Extract the (x, y) coordinate from the center of the cell holding the provided text.  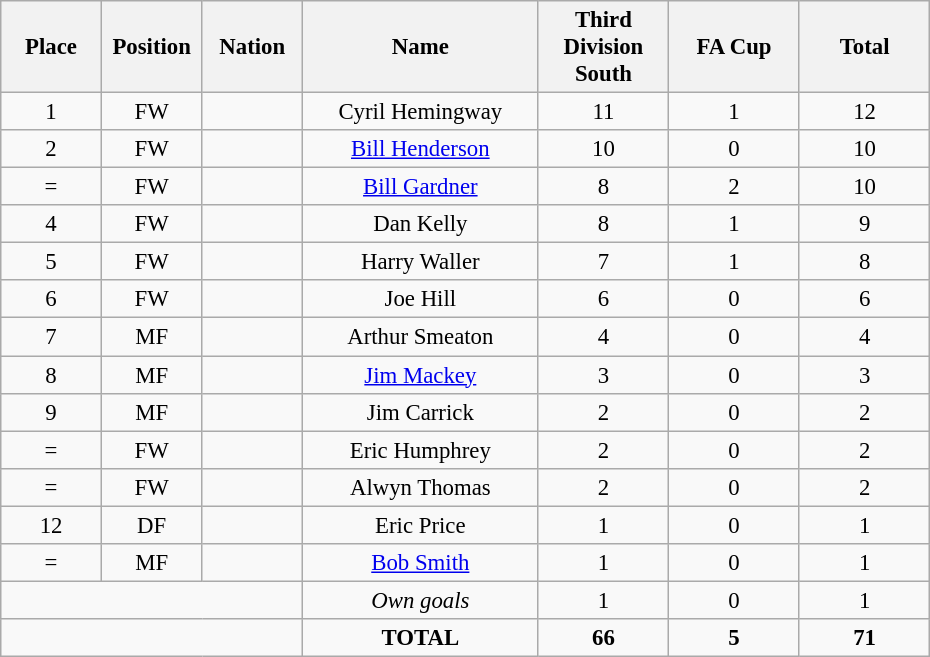
FA Cup (734, 47)
Total (864, 47)
Dan Kelly (421, 224)
Place (52, 47)
Bill Henderson (421, 149)
Third Division South (604, 47)
Jim Carrick (421, 412)
Joe Hill (421, 299)
Bill Gardner (421, 187)
Name (421, 47)
Eric Price (421, 525)
Position (152, 47)
TOTAL (421, 638)
Bob Smith (421, 563)
Nation (252, 47)
Alwyn Thomas (421, 487)
Jim Mackey (421, 375)
66 (604, 638)
Own goals (421, 600)
Eric Humphrey (421, 450)
Arthur Smeaton (421, 337)
Cyril Hemingway (421, 112)
DF (152, 525)
Harry Waller (421, 262)
11 (604, 112)
71 (864, 638)
